Scan for the cell matching the given text and deliver its (X, Y) coordinate at center. 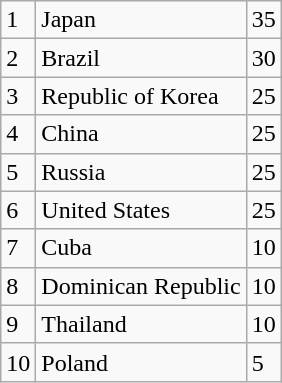
China (141, 134)
Brazil (141, 58)
Cuba (141, 248)
7 (18, 248)
Thailand (141, 324)
United States (141, 210)
2 (18, 58)
35 (264, 20)
1 (18, 20)
Russia (141, 172)
4 (18, 134)
30 (264, 58)
Poland (141, 362)
8 (18, 286)
6 (18, 210)
9 (18, 324)
Japan (141, 20)
Dominican Republic (141, 286)
Republic of Korea (141, 96)
3 (18, 96)
